Find where the given text appears and provide that cell's center as [X, Y] coordinate. 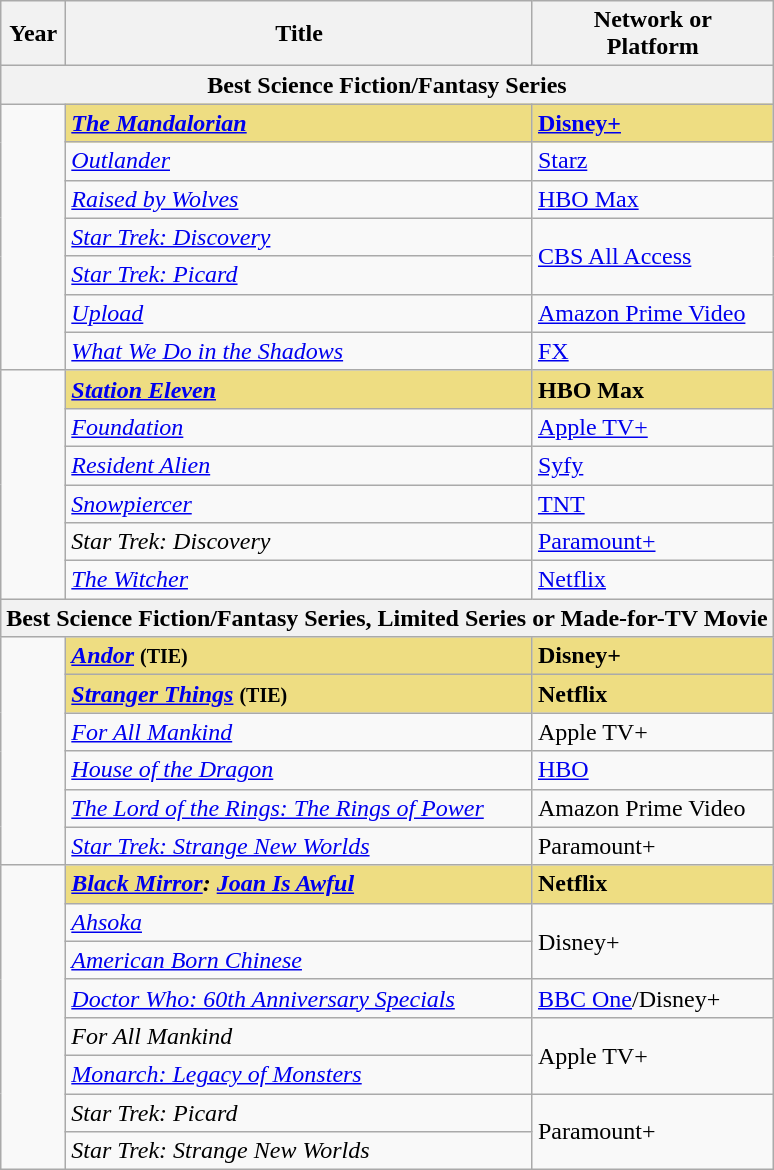
BBC One/Disney+ [652, 998]
Raised by Wolves [300, 199]
Syfy [652, 465]
The Lord of the Rings: The Rings of Power [300, 808]
TNT [652, 503]
Network orPlatform [652, 34]
Best Science Fiction/Fantasy Series, Limited Series or Made-for-TV Movie [387, 618]
Andor (TIE) [300, 656]
Station Eleven [300, 389]
Outlander [300, 161]
The Mandalorian [300, 123]
Doctor Who: 60th Anniversary Specials [300, 998]
Ahsoka [300, 922]
Upload [300, 313]
Title [300, 34]
Monarch: Legacy of Monsters [300, 1074]
Starz [652, 161]
American Born Chinese [300, 960]
CBS All Access [652, 256]
Year [34, 34]
What We Do in the Shadows [300, 351]
The Witcher [300, 580]
Stranger Things (TIE) [300, 694]
Best Science Fiction/Fantasy Series [387, 85]
FX [652, 351]
Snowpiercer [300, 503]
Black Mirror: Joan Is Awful [300, 884]
HBO [652, 770]
Foundation [300, 427]
House of the Dragon [300, 770]
Resident Alien [300, 465]
